Search for the cell housing the specified text and yield its (x, y) center coordinate. 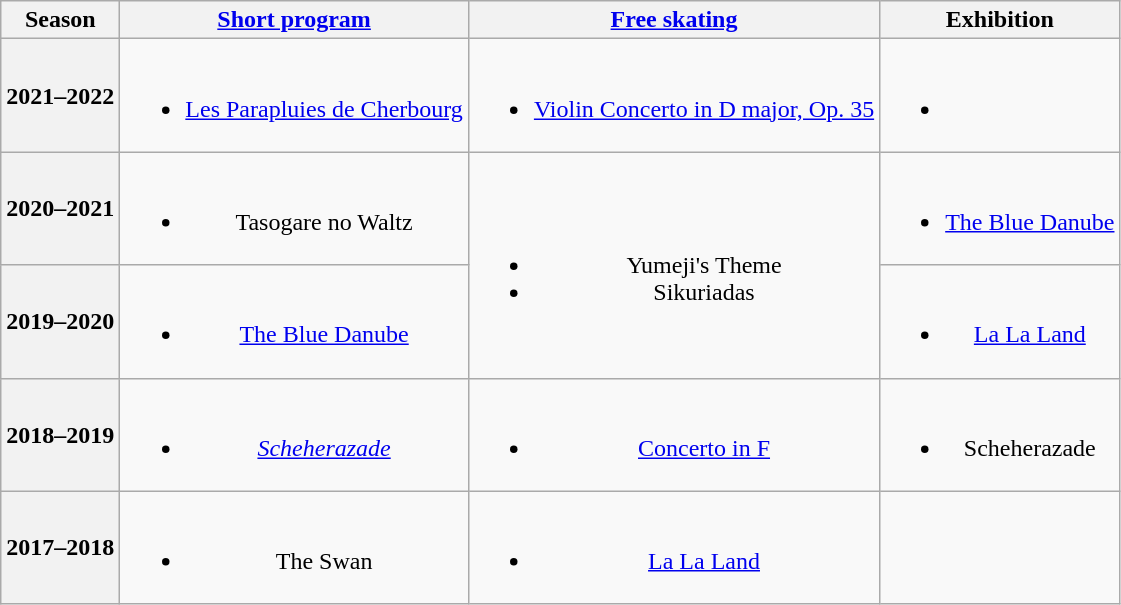
Short program (294, 20)
The Swan (294, 548)
Les Parapluies de Cherbourg (294, 96)
Concerto in F (674, 434)
Season (60, 20)
2020–2021 (60, 208)
2019–2020 (60, 322)
Tasogare no Waltz (294, 208)
2018–2019 (60, 434)
Free skating (674, 20)
Exhibition (1000, 20)
2017–2018 (60, 548)
Yumeji's ThemeSikuriadas (674, 265)
Violin Concerto in D major, Op. 35 (674, 96)
2021–2022 (60, 96)
